Search for the cell housing the specified text and yield its [x, y] center coordinate. 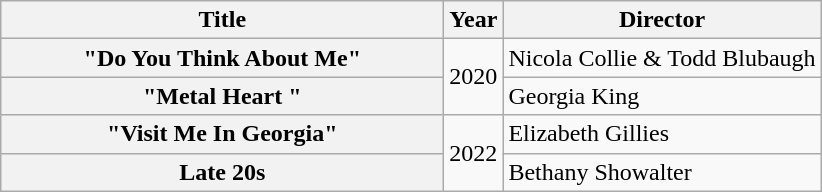
Late 20s [222, 172]
"Do You Think About Me" [222, 58]
"Metal Heart " [222, 96]
Bethany Showalter [662, 172]
Georgia King [662, 96]
Nicola Collie & Todd Blubaugh [662, 58]
2022 [474, 153]
Director [662, 20]
Elizabeth Gillies [662, 134]
Year [474, 20]
2020 [474, 77]
"Visit Me In Georgia" [222, 134]
Title [222, 20]
